Pinpoint the cell where the given text exists, returning its [x, y] midpoint coordinate. 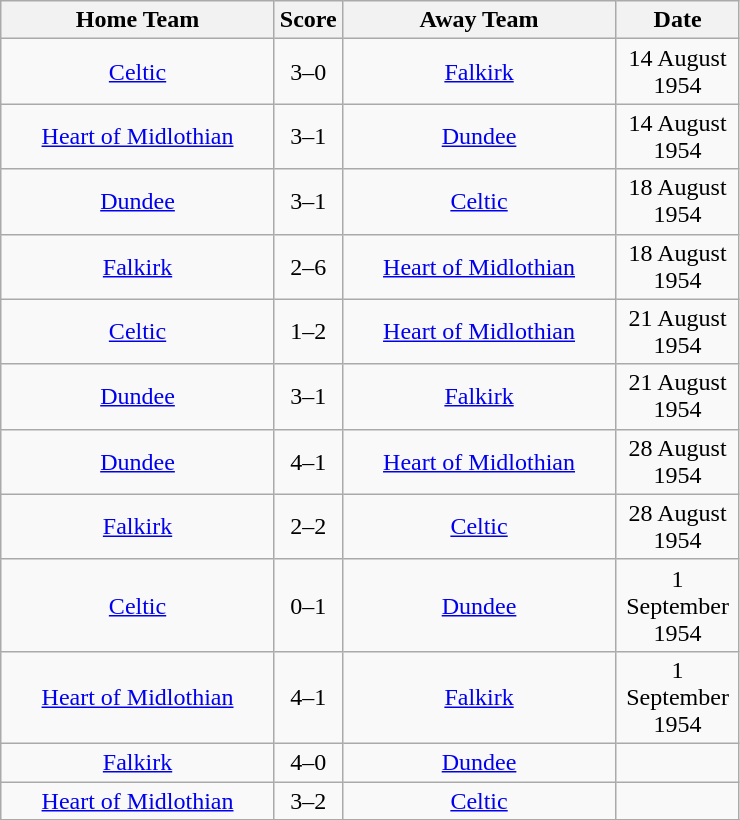
3–2 [308, 801]
Away Team [479, 20]
3–0 [308, 72]
4–0 [308, 762]
Home Team [138, 20]
2–2 [308, 526]
0–1 [308, 605]
1–2 [308, 332]
2–6 [308, 266]
Date [678, 20]
Score [308, 20]
